Identify which cell holds the provided text, then report its [X, Y] central coordinate. 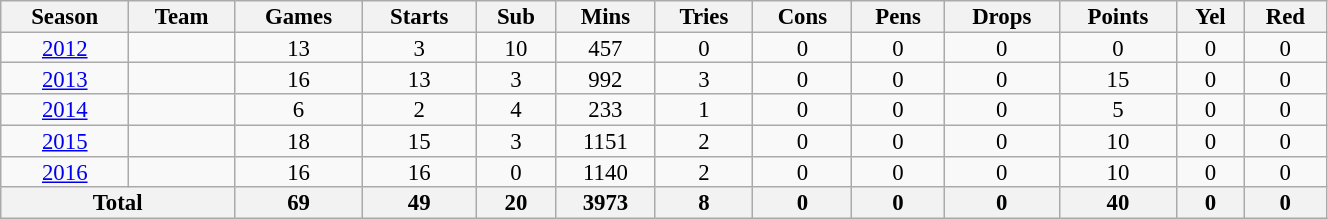
Season [65, 16]
Pens [898, 16]
8 [704, 204]
Tries [704, 16]
1140 [606, 172]
1151 [606, 140]
Team [182, 16]
2012 [65, 48]
Red [1285, 16]
Starts [420, 16]
40 [1118, 204]
3973 [606, 204]
Sub [516, 16]
6 [299, 110]
20 [516, 204]
Cons [802, 16]
233 [606, 110]
69 [299, 204]
2015 [65, 140]
Total [118, 204]
Drops [1002, 16]
992 [606, 78]
Yel [1211, 16]
5 [1118, 110]
Mins [606, 16]
4 [516, 110]
49 [420, 204]
Games [299, 16]
2013 [65, 78]
Points [1118, 16]
2014 [65, 110]
18 [299, 140]
1 [704, 110]
2016 [65, 172]
457 [606, 48]
